Pinpoint the cell where the given text exists, returning its [X, Y] midpoint coordinate. 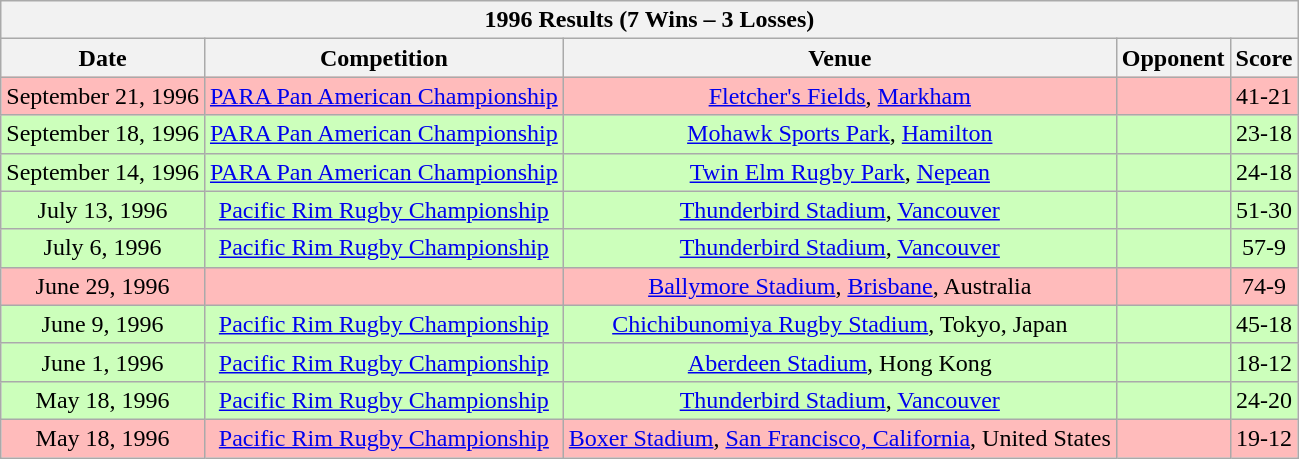
July 13, 1996 [103, 210]
Fletcher's Fields, Markham [840, 96]
1996 Results (7 Wins – 3 Losses) [650, 20]
Mohawk Sports Park, Hamilton [840, 134]
24-18 [1264, 172]
74-9 [1264, 286]
September 21, 1996 [103, 96]
51-30 [1264, 210]
Competition [384, 58]
41-21 [1264, 96]
45-18 [1264, 324]
June 9, 1996 [103, 324]
July 6, 1996 [103, 248]
Venue [840, 58]
June 29, 1996 [103, 286]
Aberdeen Stadium, Hong Kong [840, 362]
Opponent [1173, 58]
September 14, 1996 [103, 172]
September 18, 1996 [103, 134]
19-12 [1264, 438]
Score [1264, 58]
Boxer Stadium, San Francisco, California, United States [840, 438]
24-20 [1264, 400]
18-12 [1264, 362]
Ballymore Stadium, Brisbane, Australia [840, 286]
23-18 [1264, 134]
57-9 [1264, 248]
June 1, 1996 [103, 362]
Twin Elm Rugby Park, Nepean [840, 172]
Date [103, 58]
Chichibunomiya Rugby Stadium, Tokyo, Japan [840, 324]
